Extract the [x, y] coordinate from the center of the cell holding the provided text.  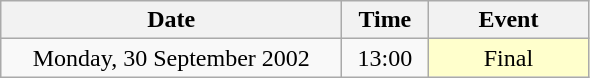
Time [385, 20]
Event [508, 20]
Monday, 30 September 2002 [172, 58]
13:00 [385, 58]
Date [172, 20]
Final [508, 58]
